Capture the cell that displays the provided text and extract its [X, Y] central coordinate. 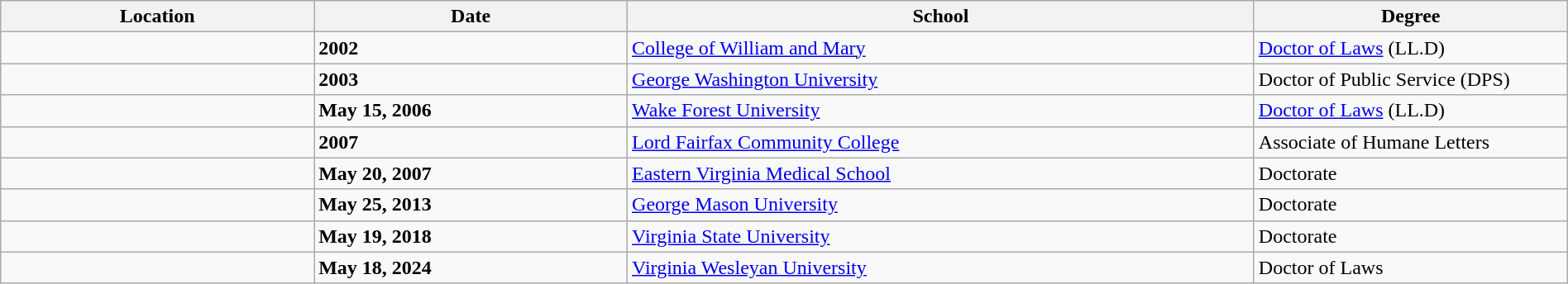
2003 [471, 79]
Virginia State University [941, 236]
2007 [471, 142]
Associate of Humane Letters [1411, 142]
May 19, 2018 [471, 236]
School [941, 17]
May 20, 2007 [471, 173]
Date [471, 17]
2002 [471, 48]
College of William and Mary [941, 48]
Eastern Virginia Medical School [941, 173]
Doctor of Laws [1411, 267]
George Mason University [941, 205]
Location [157, 17]
Virginia Wesleyan University [941, 267]
Doctor of Public Service (DPS) [1411, 79]
George Washington University [941, 79]
May 15, 2006 [471, 111]
Degree [1411, 17]
Wake Forest University [941, 111]
May 18, 2024 [471, 267]
May 25, 2013 [471, 205]
Lord Fairfax Community College [941, 142]
